Identify which cell holds the provided text, then report its (x, y) central coordinate. 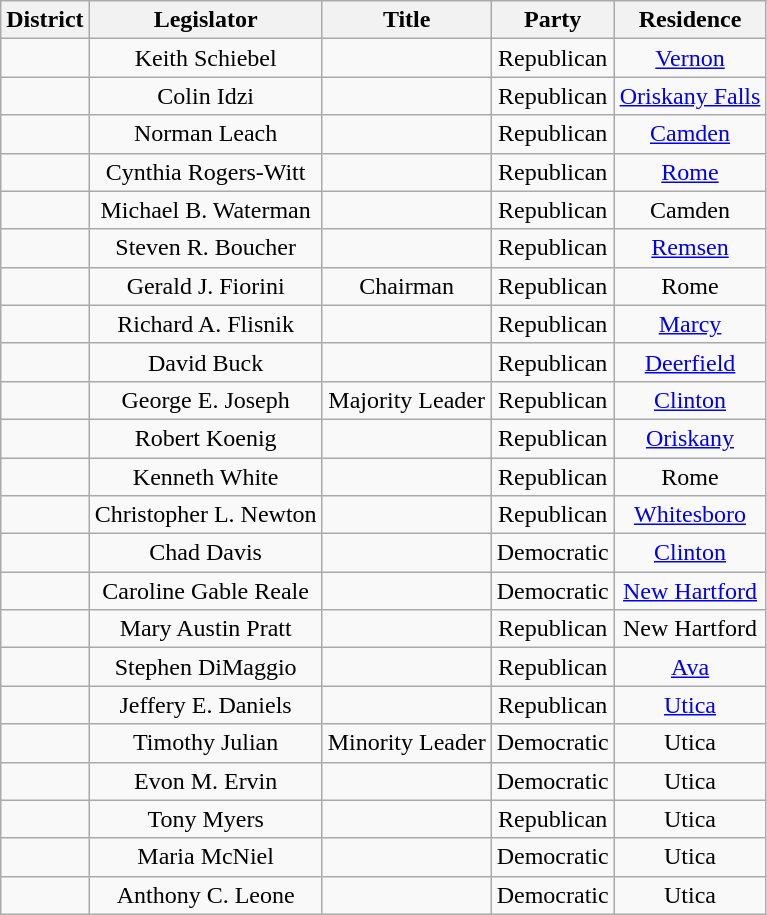
Caroline Gable Reale (206, 591)
Chad Davis (206, 553)
Kenneth White (206, 477)
David Buck (206, 362)
Gerald J. Fiorini (206, 286)
Maria McNiel (206, 857)
District (45, 20)
Title (406, 20)
Oriskany (690, 438)
Cynthia Rogers-Witt (206, 172)
Jeffery E. Daniels (206, 705)
Colin Idzi (206, 96)
Whitesboro (690, 515)
Oriskany Falls (690, 96)
Steven R. Boucher (206, 248)
Anthony C. Leone (206, 895)
Keith Schiebel (206, 58)
Minority Leader (406, 743)
Remsen (690, 248)
Evon M. Ervin (206, 781)
Vernon (690, 58)
Christopher L. Newton (206, 515)
Deerfield (690, 362)
Richard A. Flisnik (206, 324)
Norman Leach (206, 134)
Stephen DiMaggio (206, 667)
Chairman (406, 286)
Marcy (690, 324)
Residence (690, 20)
Party (552, 20)
Majority Leader (406, 400)
Timothy Julian (206, 743)
Legislator (206, 20)
George E. Joseph (206, 400)
Robert Koenig (206, 438)
Tony Myers (206, 819)
Ava (690, 667)
Michael B. Waterman (206, 210)
Mary Austin Pratt (206, 629)
